Detect which cell encompasses the target text, then output its [x, y] center coordinate. 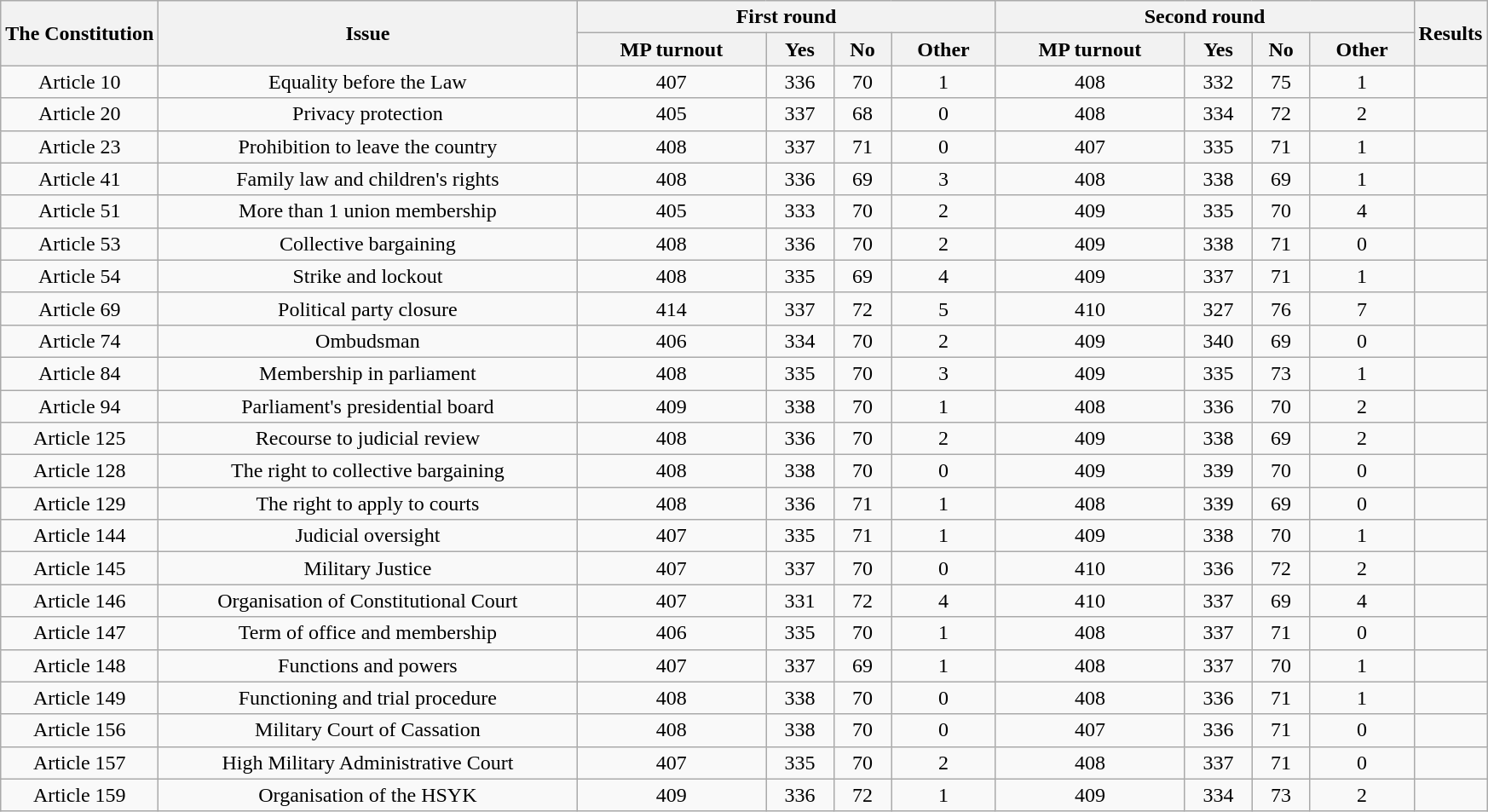
76 [1281, 308]
333 [799, 211]
Privacy protection [368, 114]
Article 146 [80, 601]
Recourse to judicial review [368, 439]
The right to apply to courts [368, 504]
Article 41 [80, 179]
Article 10 [80, 82]
Article 125 [80, 439]
More than 1 union membership [368, 211]
Family law and children's rights [368, 179]
The Constitution [80, 33]
Functioning and trial procedure [368, 698]
Judicial oversight [368, 536]
Organisation of the HSYK [368, 795]
Article 147 [80, 633]
331 [799, 601]
The right to collective bargaining [368, 471]
First round [786, 17]
Parliament's presidential board [368, 406]
Article 156 [80, 730]
Membership in parliament [368, 373]
Strike and lockout [368, 276]
Organisation of Constitutional Court [368, 601]
414 [672, 308]
7 [1362, 308]
75 [1281, 82]
Article 94 [80, 406]
Article 129 [80, 504]
Article 84 [80, 373]
5 [943, 308]
Article 159 [80, 795]
Term of office and membership [368, 633]
Article 145 [80, 568]
Results [1451, 33]
327 [1219, 308]
Collective bargaining [368, 244]
Issue [368, 33]
Ombudsman [368, 341]
Article 149 [80, 698]
Article 51 [80, 211]
Article 53 [80, 244]
Article 23 [80, 147]
Article 157 [80, 763]
Functions and powers [368, 665]
Article 69 [80, 308]
Article 54 [80, 276]
Article 148 [80, 665]
Equality before the Law [368, 82]
High Military Administrative Court [368, 763]
Article 144 [80, 536]
Second round [1205, 17]
Political party closure [368, 308]
332 [1219, 82]
340 [1219, 341]
Military Justice [368, 568]
Prohibition to leave the country [368, 147]
Article 20 [80, 114]
Article 128 [80, 471]
Military Court of Cassation [368, 730]
Article 74 [80, 341]
68 [862, 114]
